Find where the given text appears and provide that cell's center as (X, Y) coordinate. 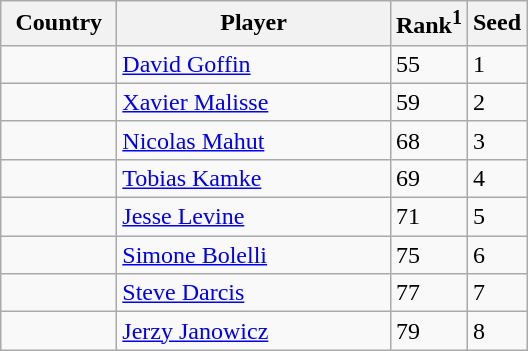
75 (428, 255)
Steve Darcis (254, 293)
Seed (496, 24)
Simone Bolelli (254, 255)
71 (428, 217)
68 (428, 140)
5 (496, 217)
Country (59, 24)
69 (428, 178)
David Goffin (254, 64)
6 (496, 255)
7 (496, 293)
1 (496, 64)
77 (428, 293)
Tobias Kamke (254, 178)
Player (254, 24)
4 (496, 178)
3 (496, 140)
Xavier Malisse (254, 102)
Rank1 (428, 24)
8 (496, 331)
Jerzy Janowicz (254, 331)
Nicolas Mahut (254, 140)
55 (428, 64)
Jesse Levine (254, 217)
2 (496, 102)
59 (428, 102)
79 (428, 331)
